Determine the (X, Y) coordinate at the center of the cell enclosing the given text.  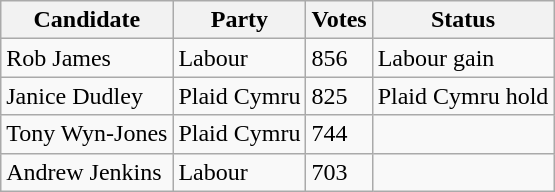
Votes (339, 20)
Plaid Cymru hold (463, 96)
744 (339, 134)
Tony Wyn-Jones (87, 134)
Status (463, 20)
Andrew Jenkins (87, 172)
Candidate (87, 20)
Party (240, 20)
Rob James (87, 58)
Labour gain (463, 58)
856 (339, 58)
Janice Dudley (87, 96)
825 (339, 96)
703 (339, 172)
